Return [X, Y] of the center of cell containing provided text 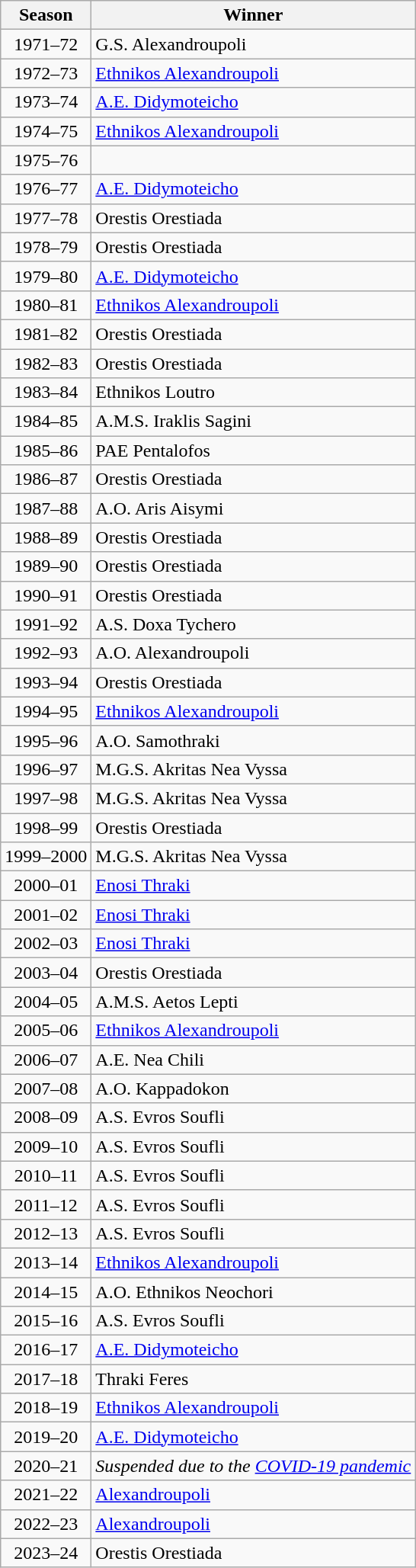
1973–74 [46, 102]
1980–81 [46, 305]
A.M.S. Iraklis Sagini [253, 422]
2022–23 [46, 1524]
2016–17 [46, 1350]
2001–02 [46, 915]
1978–79 [46, 247]
2017–18 [46, 1379]
1993–94 [46, 682]
2018–19 [46, 1408]
1995–96 [46, 740]
A.O. Samothraki [253, 740]
1976–77 [46, 189]
A.S. Doxa Tychero [253, 624]
2023–24 [46, 1553]
2003–04 [46, 973]
1994–95 [46, 711]
1986–87 [46, 479]
2006–07 [46, 1060]
2005–06 [46, 1031]
A.M.S. Aetos Lepti [253, 1002]
1997–98 [46, 798]
2004–05 [46, 1002]
2002–03 [46, 944]
1972–73 [46, 73]
2012–13 [46, 1233]
1985–86 [46, 451]
A.O. Alexandroupoli [253, 653]
1982–83 [46, 364]
1999–2000 [46, 857]
Ethnikos Loutro [253, 393]
2000–01 [46, 886]
1991–92 [46, 624]
Thraki Feres [253, 1379]
1974–75 [46, 131]
1975–76 [46, 160]
1979–80 [46, 276]
1971–72 [46, 44]
2009–10 [46, 1146]
G.S. Alexandroupoli [253, 44]
PAE Pentalofos [253, 451]
2007–08 [46, 1089]
1992–93 [46, 653]
1984–85 [46, 422]
2013–14 [46, 1262]
2019–20 [46, 1437]
2021–22 [46, 1495]
2015–16 [46, 1321]
1987–88 [46, 508]
Winner [253, 15]
A.O. Aris Aisymi [253, 508]
2020–21 [46, 1466]
1988–89 [46, 537]
1990–91 [46, 595]
A.O. Kappadokon [253, 1089]
2011–12 [46, 1204]
2008–09 [46, 1117]
1983–84 [46, 393]
Season [46, 15]
A.E. Nea Chili [253, 1060]
1996–97 [46, 769]
1998–99 [46, 827]
1977–78 [46, 218]
A.O. Ethnikos Neochori [253, 1292]
2014–15 [46, 1292]
1981–82 [46, 334]
1989–90 [46, 566]
2010–11 [46, 1175]
Suspended due to the COVID-19 pandemic [253, 1466]
